Determine the [X, Y] coordinate at the center of the cell enclosing the given text.  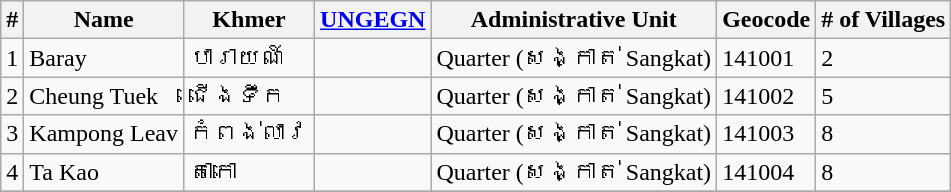
141002 [766, 96]
បារាយណ៍ [248, 58]
1 [12, 58]
តាកោ [248, 172]
ជើងទឹក [248, 96]
Name [104, 20]
Geocode [766, 20]
141003 [766, 134]
Kampong Leav [104, 134]
# of Villages [884, 20]
# [12, 20]
4 [12, 172]
Khmer [248, 20]
UNGEGN [373, 20]
កំពង់លាវ [248, 134]
Ta Kao [104, 172]
Baray [104, 58]
141001 [766, 58]
141004 [766, 172]
Cheung Tuek [104, 96]
Administrative Unit [574, 20]
3 [12, 134]
5 [884, 96]
